Scan for the cell matching the given text and deliver its (X, Y) coordinate at center. 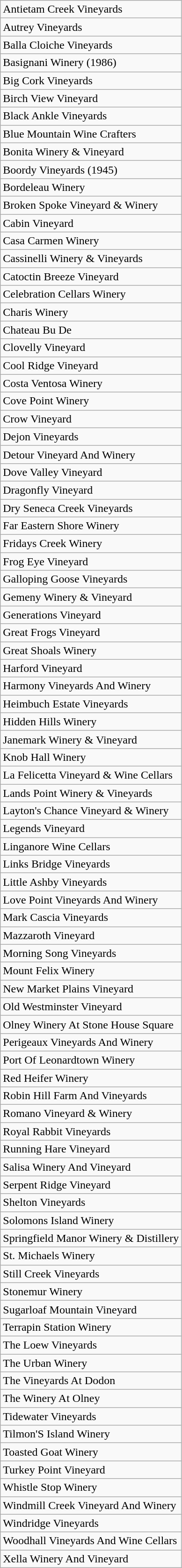
Bonita Winery & Vineyard (91, 152)
Dragonfly Vineyard (91, 490)
Windmill Creek Vineyard And Winery (91, 1505)
Mount Felix Winery (91, 971)
Little Ashby Vineyards (91, 882)
New Market Plains Vineyard (91, 989)
Love Point Vineyards And Winery (91, 900)
La Felicetta Vineyard & Wine Cellars (91, 775)
Serpent Ridge Vineyard (91, 1185)
Dejon Vineyards (91, 437)
Heimbuch Estate Vineyards (91, 704)
Harmony Vineyards And Winery (91, 686)
Cabin Vineyard (91, 223)
Fridays Creek Winery (91, 544)
The Vineyards At Dodon (91, 1381)
Broken Spoke Vineyard & Winery (91, 205)
Crow Vineyard (91, 419)
The Urban Winery (91, 1363)
Linganore Wine Cellars (91, 846)
Stonemur Winery (91, 1291)
Woodhall Vineyards And Wine Cellars (91, 1541)
Cove Point Winery (91, 401)
Autrey Vineyards (91, 27)
Xella Winery And Vineyard (91, 1559)
Port Of Leonardtown Winery (91, 1060)
Legends Vineyard (91, 829)
Birch View Vineyard (91, 98)
Basignani Winery (1986) (91, 63)
Royal Rabbit Vineyards (91, 1131)
Great Shoals Winery (91, 650)
Chateau Bu De (91, 330)
The Loew Vineyards (91, 1345)
Terrapin Station Winery (91, 1327)
Balla Cloiche Vineyards (91, 45)
Big Cork Vineyards (91, 80)
Old Westminster Vineyard (91, 1006)
Boordy Vineyards (1945) (91, 169)
Charis Winery (91, 312)
Generations Vineyard (91, 615)
Solomons Island Winery (91, 1220)
Windridge Vineyards (91, 1523)
Romano Vineyard & Winery (91, 1114)
Perigeaux Vineyards And Winery (91, 1042)
Black Ankle Vineyards (91, 116)
Blue Mountain Wine Crafters (91, 134)
Detour Vineyard And Winery (91, 454)
Hidden Hills Winery (91, 722)
Toasted Goat Winery (91, 1452)
Olney Winery At Stone House Square (91, 1024)
Links Bridge Vineyards (91, 864)
Janemark Winery & Vineyard (91, 739)
Antietam Creek Vineyards (91, 9)
The Winery At Olney (91, 1399)
Catoctin Breeze Vineyard (91, 277)
Tidewater Vineyards (91, 1416)
Far Eastern Shore Winery (91, 526)
Costa Ventosa Winery (91, 383)
Gemeny Winery & Vineyard (91, 597)
Layton's Chance Vineyard & Winery (91, 811)
Lands Point Winery & Vineyards (91, 793)
Robin Hill Farm And Vineyards (91, 1096)
Cassinelli Winery & Vineyards (91, 259)
Tilmon'S Island Winery (91, 1434)
Turkey Point Vineyard (91, 1470)
Whistle Stop Winery (91, 1488)
Knob Hall Winery (91, 757)
Morning Song Vineyards (91, 953)
Clovelly Vineyard (91, 348)
Mazzaroth Vineyard (91, 935)
Great Frogs Vineyard (91, 633)
Celebration Cellars Winery (91, 294)
Dove Valley Vineyard (91, 472)
Galloping Goose Vineyards (91, 579)
St. Michaels Winery (91, 1256)
Sugarloaf Mountain Vineyard (91, 1309)
Mark Cascia Vineyards (91, 918)
Salisa Winery And Vineyard (91, 1167)
Casa Carmen Winery (91, 241)
Frog Eye Vineyard (91, 562)
Still Creek Vineyards (91, 1274)
Dry Seneca Creek Vineyards (91, 508)
Springfield Manor Winery & Distillery (91, 1238)
Red Heifer Winery (91, 1078)
Harford Vineyard (91, 668)
Bordeleau Winery (91, 187)
Running Hare Vineyard (91, 1149)
Cool Ridge Vineyard (91, 365)
Shelton Vineyards (91, 1203)
